Return (x, y) of the center of cell containing provided text 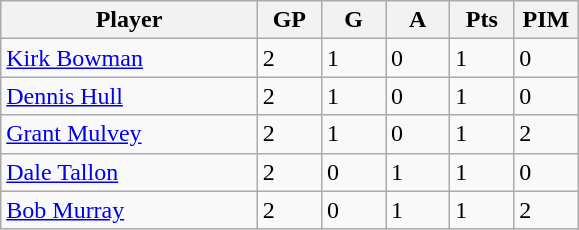
G (353, 20)
GP (289, 20)
PIM (546, 20)
Grant Mulvey (130, 134)
Dennis Hull (130, 96)
A (418, 20)
Kirk Bowman (130, 58)
Bob Murray (130, 210)
Dale Tallon (130, 172)
Player (130, 20)
Pts (482, 20)
